Return [X, Y] of the center of cell containing provided text 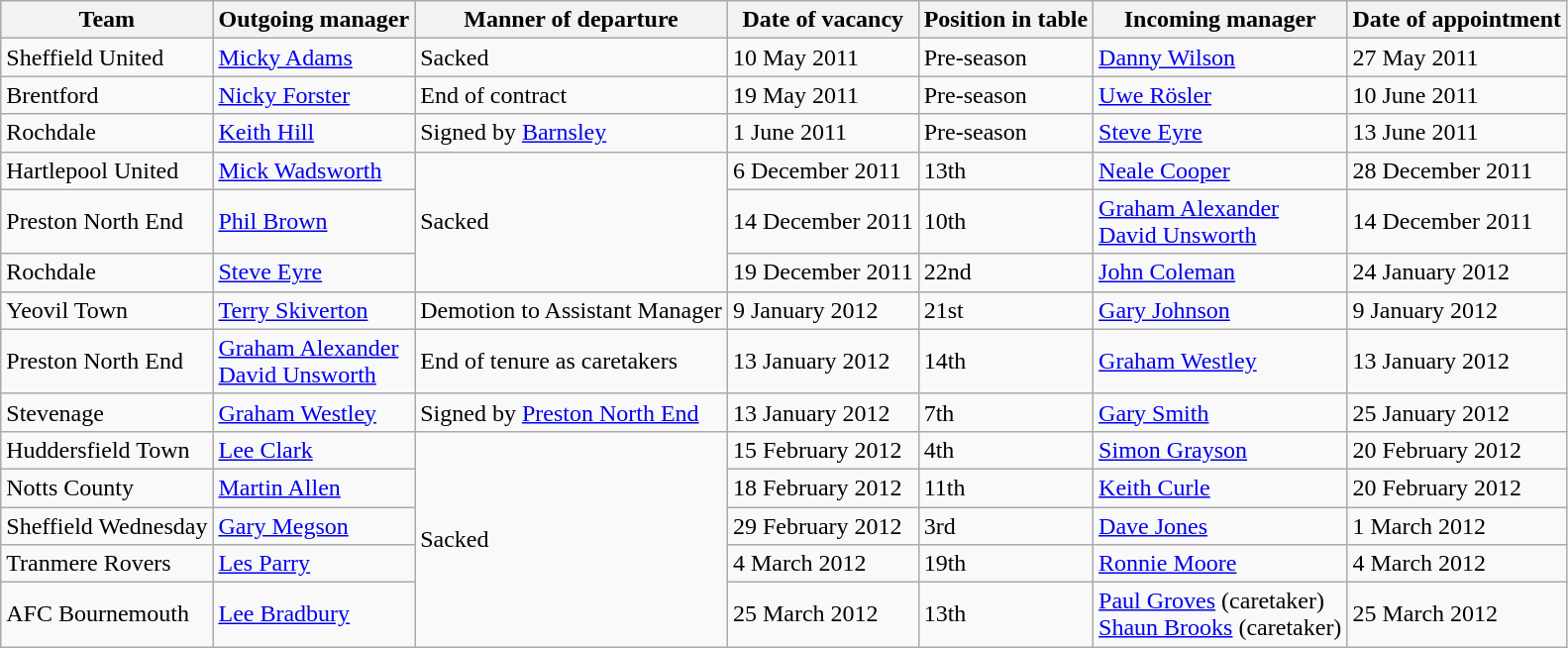
24 January 2012 [1457, 272]
Date of appointment [1457, 20]
End of contract [572, 95]
Phil Brown [314, 222]
Keith Hill [314, 133]
Paul Groves (caretaker) Shaun Brooks (caretaker) [1220, 614]
Gary Megson [314, 526]
11th [1005, 487]
Les Parry [314, 564]
Simon Grayson [1220, 450]
6 December 2011 [822, 170]
Danny Wilson [1220, 57]
Neale Cooper [1220, 170]
Uwe Rösler [1220, 95]
Signed by Barnsley [572, 133]
Terry Skiverton [314, 310]
Micky Adams [314, 57]
John Coleman [1220, 272]
10th [1005, 222]
10 June 2011 [1457, 95]
Manner of departure [572, 20]
Gary Smith [1220, 412]
Position in table [1005, 20]
15 February 2012 [822, 450]
27 May 2011 [1457, 57]
End of tenure as caretakers [572, 361]
Incoming manager [1220, 20]
Martin Allen [314, 487]
Nicky Forster [314, 95]
3rd [1005, 526]
14th [1005, 361]
22nd [1005, 272]
Huddersfield Town [107, 450]
19 December 2011 [822, 272]
Ronnie Moore [1220, 564]
Sheffield Wednesday [107, 526]
Hartlepool United [107, 170]
19th [1005, 564]
21st [1005, 310]
AFC Bournemouth [107, 614]
Brentford [107, 95]
25 January 2012 [1457, 412]
7th [1005, 412]
Team [107, 20]
Sheffield United [107, 57]
19 May 2011 [822, 95]
13 June 2011 [1457, 133]
Gary Johnson [1220, 310]
Mick Wadsworth [314, 170]
Dave Jones [1220, 526]
Signed by Preston North End [572, 412]
1 June 2011 [822, 133]
Date of vacancy [822, 20]
Notts County [107, 487]
Lee Bradbury [314, 614]
10 May 2011 [822, 57]
29 February 2012 [822, 526]
Stevenage [107, 412]
Outgoing manager [314, 20]
Yeovil Town [107, 310]
Lee Clark [314, 450]
18 February 2012 [822, 487]
1 March 2012 [1457, 526]
4th [1005, 450]
Tranmere Rovers [107, 564]
Demotion to Assistant Manager [572, 310]
Keith Curle [1220, 487]
28 December 2011 [1457, 170]
